Detect which cell encompasses the target text, then output its (x, y) center coordinate. 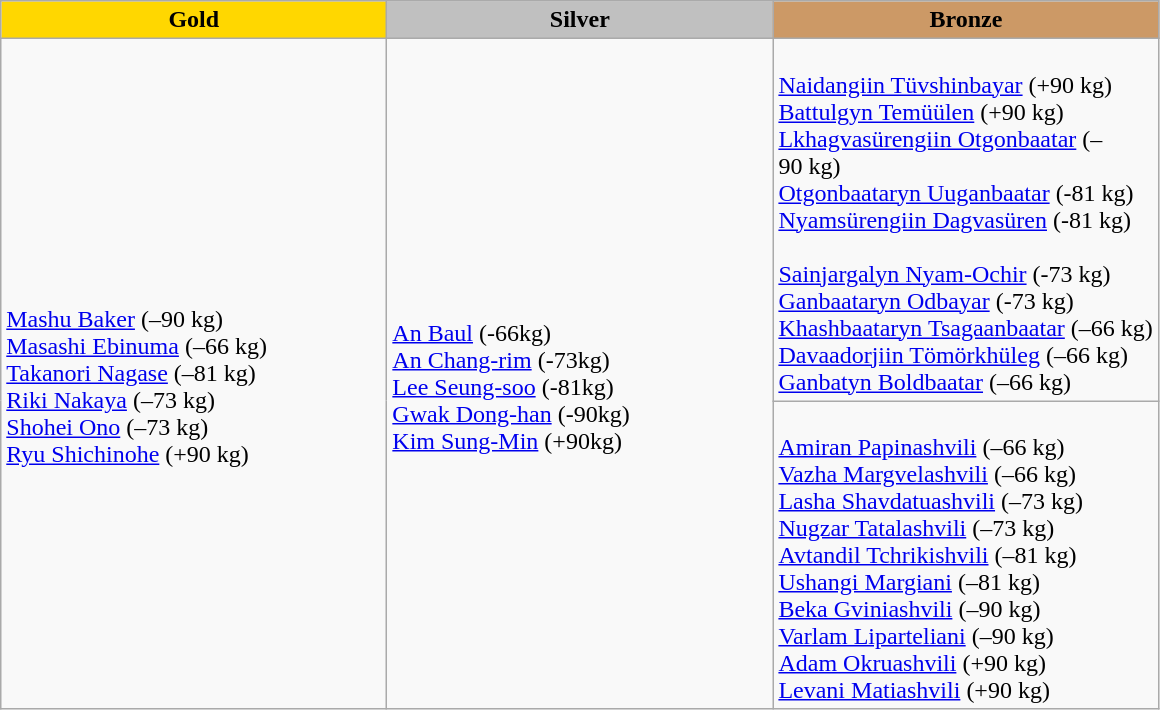
Gold (194, 20)
Mashu Baker (–90 kg)Masashi Ebinuma (–66 kg)Takanori Nagase (–81 kg)Riki Nakaya (–73 kg)Shohei Ono (–73 kg)Ryu Shichinohe (+90 kg) (194, 374)
Silver (580, 20)
An Baul (-66kg)An Chang-rim (-73kg)Lee Seung-soo (-81kg)Gwak Dong-han (-90kg)Kim Sung-Min (+90kg) (580, 374)
Bronze (966, 20)
